Extract the (X, Y) coordinate from the center of the cell holding the provided text.  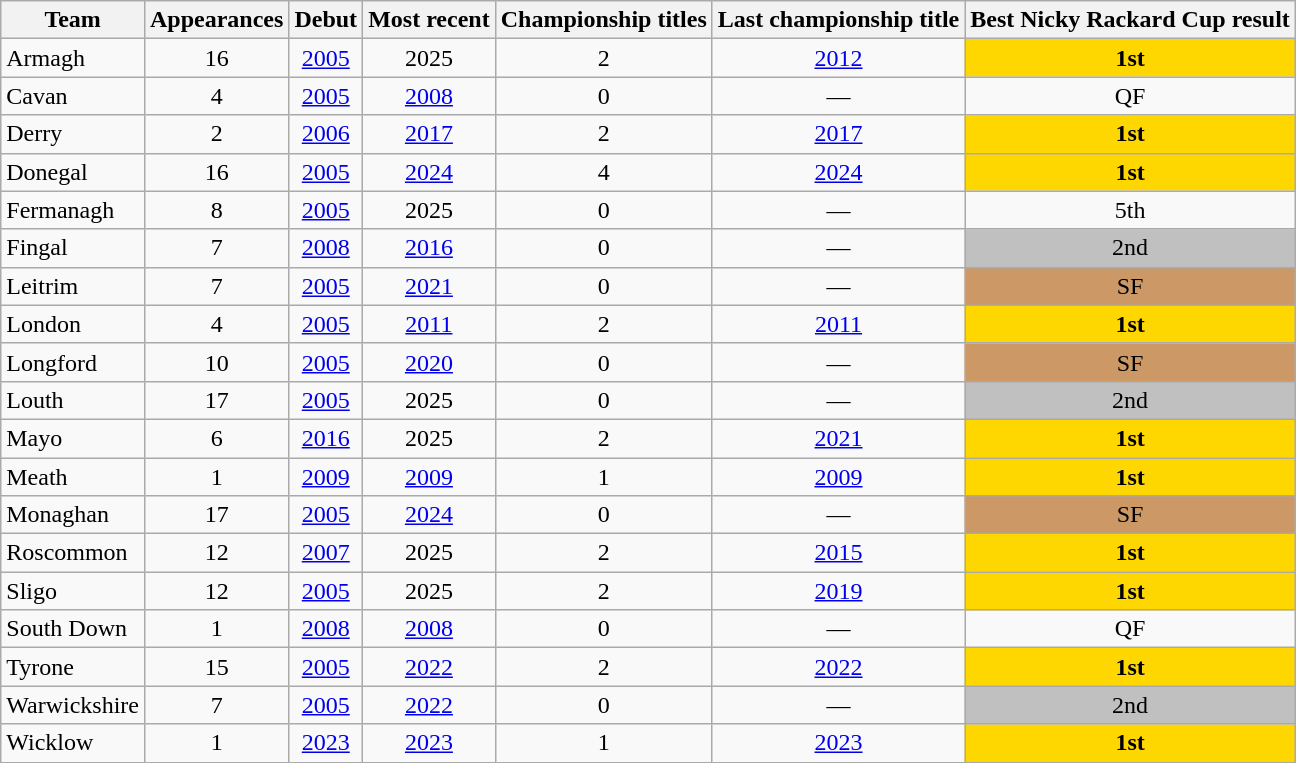
Monaghan (73, 515)
Championship titles (604, 20)
Last championship title (838, 20)
2019 (838, 591)
South Down (73, 629)
Fermanagh (73, 210)
Wicklow (73, 743)
Roscommon (73, 553)
Longford (73, 362)
Meath (73, 477)
Cavan (73, 96)
6 (216, 438)
10 (216, 362)
Armagh (73, 58)
Leitrim (73, 286)
Sligo (73, 591)
2006 (326, 134)
Best Nicky Rackard Cup result (1130, 20)
8 (216, 210)
Donegal (73, 172)
Most recent (430, 20)
Derry (73, 134)
Louth (73, 400)
Team (73, 20)
2007 (326, 553)
Fingal (73, 248)
Debut (326, 20)
London (73, 324)
15 (216, 667)
Appearances (216, 20)
Mayo (73, 438)
Tyrone (73, 667)
2012 (838, 58)
2015 (838, 553)
2020 (430, 362)
5th (1130, 210)
Warwickshire (73, 705)
